Return [x, y] of the center of cell containing provided text 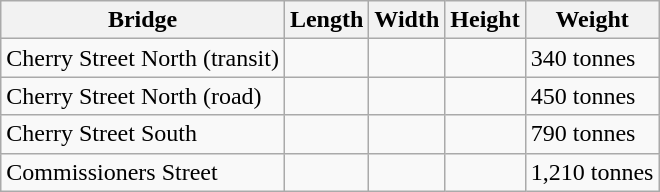
Cherry Street South [143, 134]
Cherry Street North (road) [143, 96]
Cherry Street North (transit) [143, 58]
Length [326, 20]
Weight [592, 20]
Width [407, 20]
Height [485, 20]
450 tonnes [592, 96]
340 tonnes [592, 58]
790 tonnes [592, 134]
1,210 tonnes [592, 172]
Commissioners Street [143, 172]
Bridge [143, 20]
